Return the [x, y] coordinate for the center point of the cell that contains the specified text.  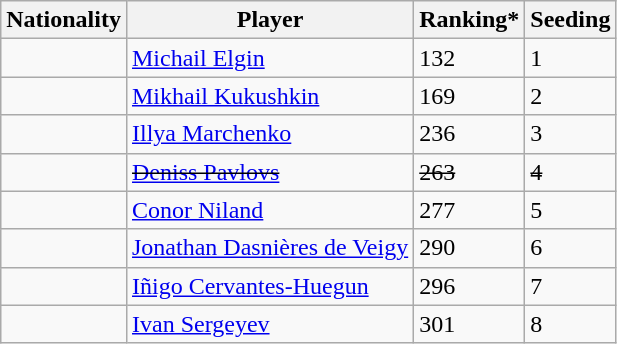
8 [570, 324]
Mikhail Kukushkin [270, 96]
Conor Niland [270, 210]
277 [470, 210]
Illya Marchenko [270, 134]
1 [570, 58]
Michail Elgin [270, 58]
2 [570, 96]
263 [470, 172]
301 [470, 324]
132 [470, 58]
290 [470, 248]
236 [470, 134]
6 [570, 248]
296 [470, 286]
5 [570, 210]
Jonathan Dasnières de Veigy [270, 248]
Ranking* [470, 20]
Player [270, 20]
4 [570, 172]
Deniss Pavlovs [270, 172]
Seeding [570, 20]
Ivan Sergeyev [270, 324]
3 [570, 134]
7 [570, 286]
Nationality [64, 20]
169 [470, 96]
Iñigo Cervantes-Huegun [270, 286]
